Pinpoint the cell where the given text exists, returning its (X, Y) midpoint coordinate. 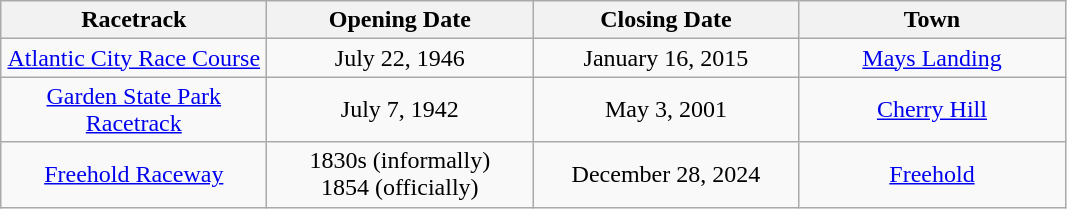
1830s (informally) 1854 (officially) (400, 174)
Closing Date (666, 20)
July 7, 1942 (400, 110)
Town (932, 20)
Mays Landing (932, 58)
Freehold (932, 174)
May 3, 2001 (666, 110)
Atlantic City Race Course (134, 58)
Freehold Raceway (134, 174)
Garden State Park Racetrack (134, 110)
January 16, 2015 (666, 58)
Opening Date (400, 20)
Racetrack (134, 20)
Cherry Hill (932, 110)
December 28, 2024 (666, 174)
July 22, 1946 (400, 58)
